Extract the (X, Y) coordinate from the center of the cell holding the provided text.  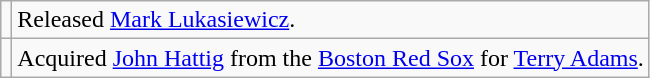
Released Mark Lukasiewicz. (331, 20)
Acquired John Hattig from the Boston Red Sox for Terry Adams. (331, 58)
